Locate the cell with the specified text and output its (X, Y) center coordinate. 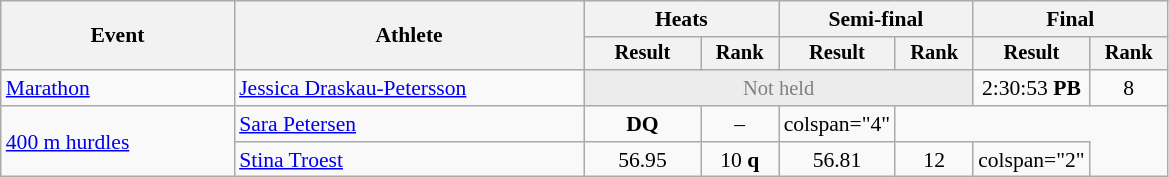
8 (1129, 88)
Event (118, 36)
Sara Petersen (409, 124)
Athlete (409, 36)
Final (1070, 19)
Marathon (118, 88)
Semi-final (876, 19)
Not held (778, 88)
2:30:53 PB (1032, 88)
Jessica Draskau-Petersson (409, 88)
colspan="4" (838, 124)
Heats (681, 19)
– (740, 124)
DQ (642, 124)
400 m hurdles (118, 142)
